Find where the given text appears and provide that cell's center as [X, Y] coordinate. 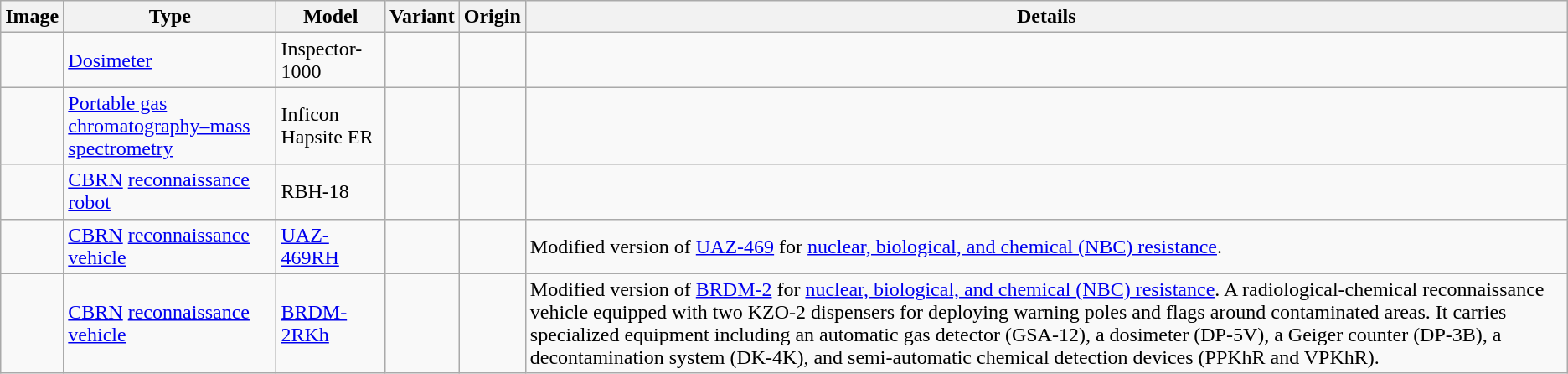
Portable gas chromatography–mass spectrometry [170, 126]
Type [170, 17]
BRDM-2RKh [330, 324]
Modified version of UAZ-469 for nuclear, biological, and chemical (NBC) resistance. [1046, 247]
Inspector-1000 [330, 60]
Variant [422, 17]
Details [1046, 17]
Origin [493, 17]
Model [330, 17]
Image [32, 17]
CBRN reconnaissance robot [170, 191]
RBH-18 [330, 191]
Dosimeter [170, 60]
Inficon Hapsite ER [330, 126]
UAZ-469RH [330, 247]
